Capture the cell that displays the provided text and extract its [X, Y] central coordinate. 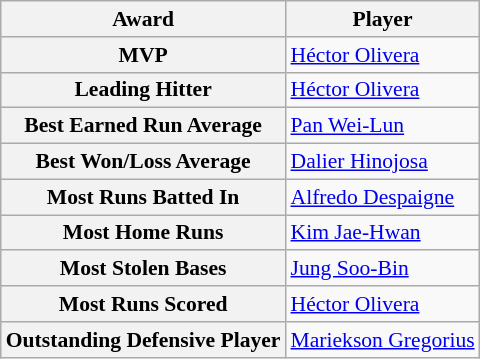
Leading Hitter [144, 90]
MVP [144, 55]
Best Won/Loss Average [144, 162]
Award [144, 19]
Kim Jae-Hwan [382, 233]
Pan Wei-Lun [382, 126]
Mariekson Gregorius [382, 340]
Best Earned Run Average [144, 126]
Most Runs Scored [144, 304]
Dalier Hinojosa [382, 162]
Player [382, 19]
Most Home Runs [144, 233]
Outstanding Defensive Player [144, 340]
Most Stolen Bases [144, 269]
Jung Soo-Bin [382, 269]
Most Runs Batted In [144, 197]
Alfredo Despaigne [382, 197]
